Return [x, y] of the center of cell containing provided text 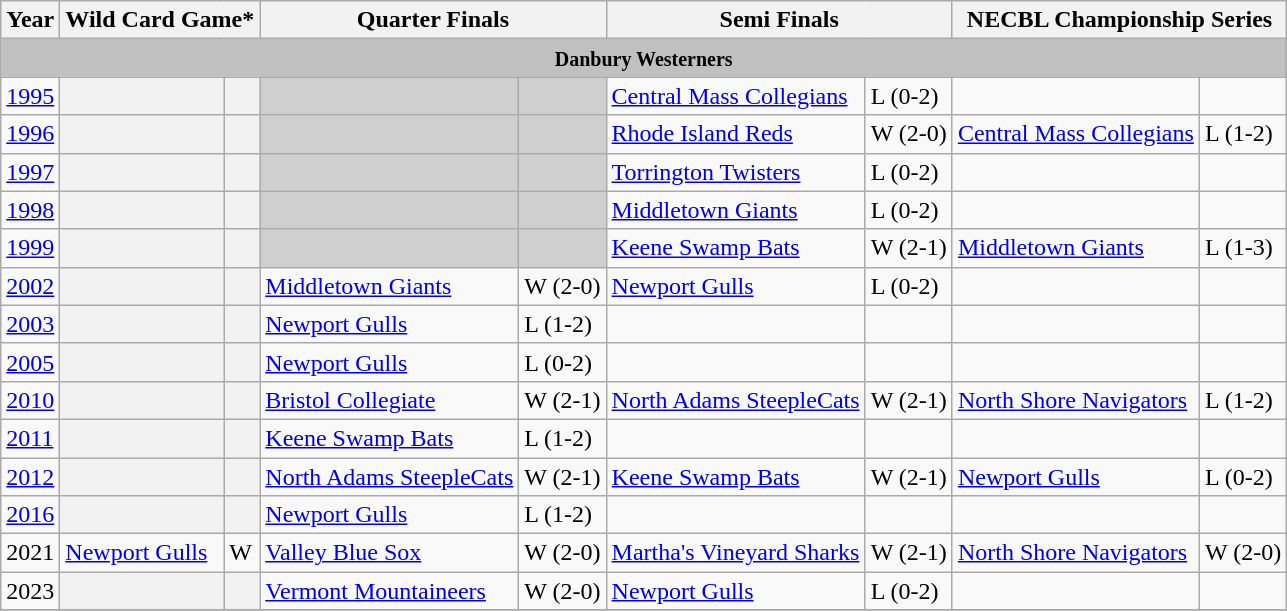
2023 [30, 591]
Quarter Finals [433, 20]
2005 [30, 362]
2011 [30, 438]
Martha's Vineyard Sharks [736, 553]
Valley Blue Sox [390, 553]
Year [30, 20]
Bristol Collegiate [390, 400]
Torrington Twisters [736, 172]
1995 [30, 96]
1997 [30, 172]
Rhode Island Reds [736, 134]
Danbury Westerners [644, 58]
Wild Card Game* [160, 20]
W [242, 553]
1996 [30, 134]
L (1-3) [1242, 248]
NECBL Championship Series [1119, 20]
2021 [30, 553]
2016 [30, 515]
Semi Finals [779, 20]
2002 [30, 286]
1999 [30, 248]
1998 [30, 210]
2010 [30, 400]
2003 [30, 324]
2012 [30, 477]
Vermont Mountaineers [390, 591]
